Locate the cell with the specified text and output its [x, y] center coordinate. 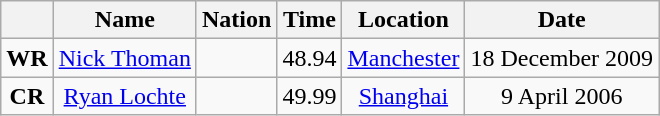
WR [27, 58]
Ryan Lochte [124, 96]
Date [562, 20]
Manchester [404, 58]
CR [27, 96]
Shanghai [404, 96]
Nick Thoman [124, 58]
Time [310, 20]
49.99 [310, 96]
Nation [236, 20]
Location [404, 20]
9 April 2006 [562, 96]
48.94 [310, 58]
Name [124, 20]
18 December 2009 [562, 58]
